From the cell containing the given text, extract its center point as (X, Y) coordinate. 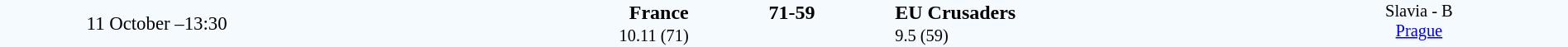
11 October –13:30 (157, 23)
9.5 (59) (1082, 36)
Slavia - B Prague (1419, 23)
10.11 (71) (501, 36)
71-59 (791, 12)
France (501, 12)
EU Crusaders (1082, 12)
